Find where the given text appears and provide that cell's center as (x, y) coordinate. 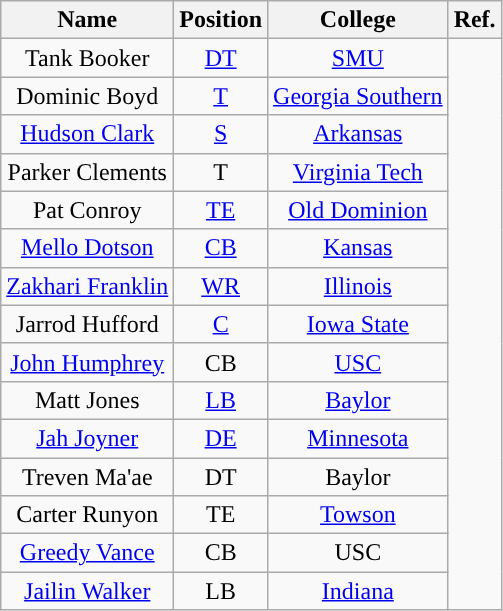
Position (221, 20)
Parker Clements (88, 172)
Jah Joyner (88, 438)
Virginia Tech (358, 172)
Minnesota (358, 438)
Mello Dotson (88, 248)
Indiana (358, 591)
DE (221, 438)
C (221, 324)
Greedy Vance (88, 553)
College (358, 20)
Pat Conroy (88, 210)
SMU (358, 58)
Old Dominion (358, 210)
Towson (358, 515)
WR (221, 286)
Arkansas (358, 134)
Ref. (474, 20)
S (221, 134)
Carter Runyon (88, 515)
Illinois (358, 286)
Dominic Boyd (88, 96)
Tank Booker (88, 58)
Jailin Walker (88, 591)
John Humphrey (88, 362)
Iowa State (358, 324)
Treven Ma'ae (88, 477)
Zakhari Franklin (88, 286)
Hudson Clark (88, 134)
Kansas (358, 248)
Name (88, 20)
Jarrod Hufford (88, 324)
Matt Jones (88, 400)
Georgia Southern (358, 96)
